Capture the cell that displays the provided text and extract its [x, y] central coordinate. 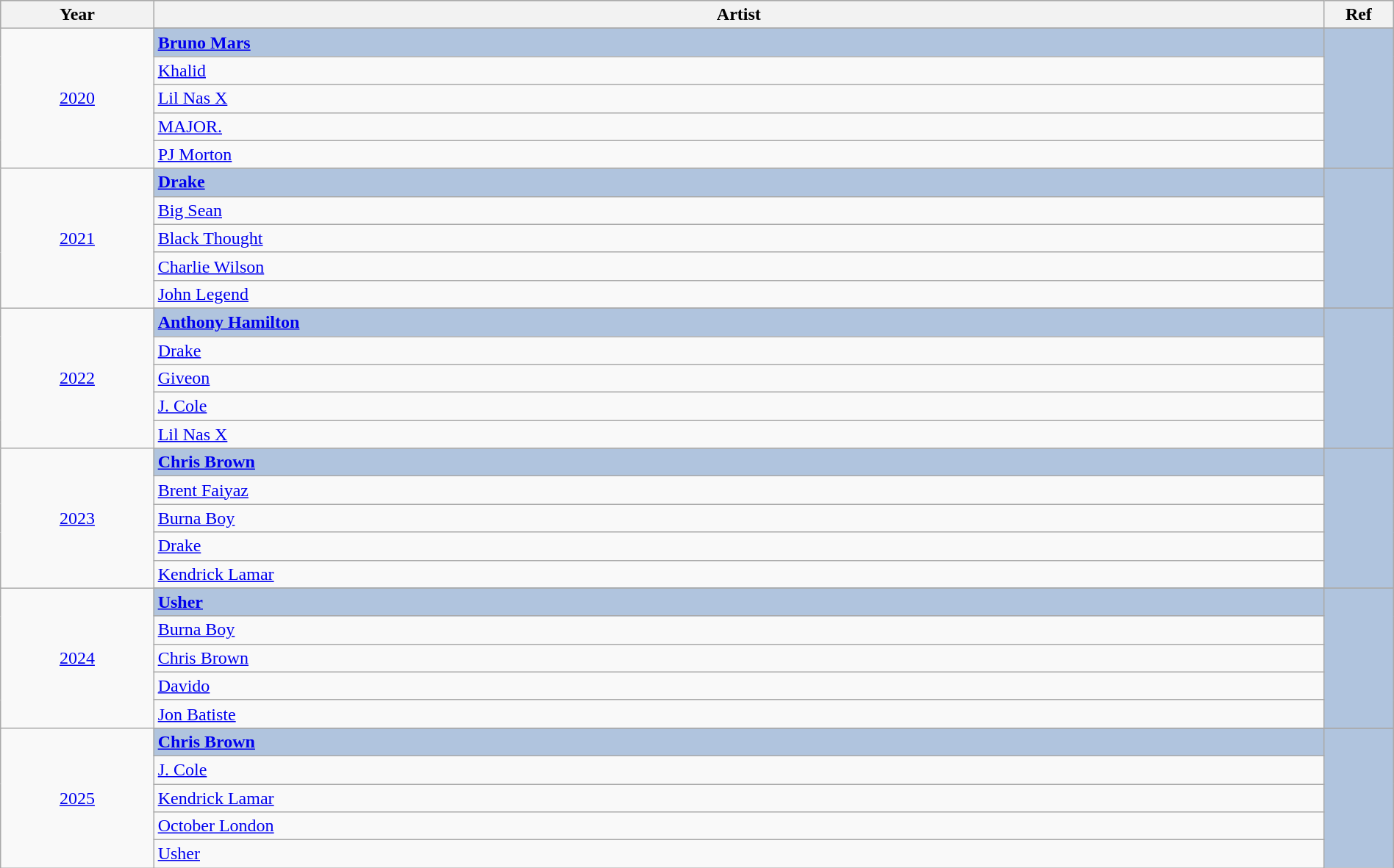
Jon Batiste [738, 714]
Artist [738, 15]
Year [77, 15]
Giveon [738, 379]
Charlie Wilson [738, 266]
John Legend [738, 294]
Ref [1359, 15]
MAJOR. [738, 126]
2021 [77, 238]
Black Thought [738, 238]
Khalid [738, 71]
PJ Morton [738, 154]
Bruno Mars [738, 43]
Davido [738, 686]
2024 [77, 658]
Big Sean [738, 210]
2023 [77, 518]
Brent Faiyaz [738, 490]
October London [738, 826]
Anthony Hamilton [738, 322]
2020 [77, 98]
2025 [77, 797]
2022 [77, 378]
